Return (X, Y) of the center of cell containing provided text 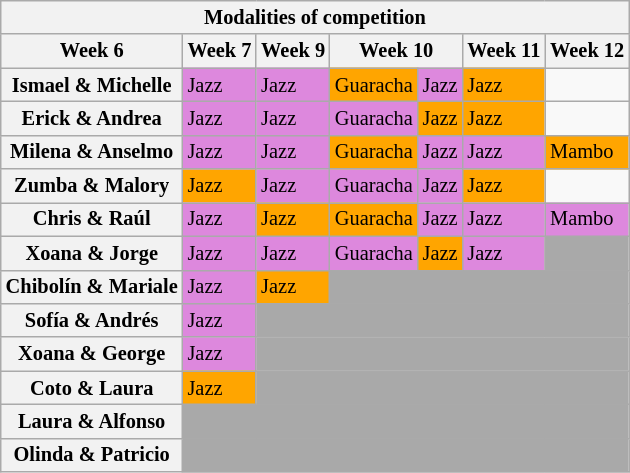
Week 9 (293, 51)
Laura & Alfonso (92, 421)
Week 12 (587, 51)
Zumba & Malory (92, 186)
Xoana & George (92, 354)
Ismael & Michelle (92, 85)
Modalities of competition (315, 17)
Olinda & Patricio (92, 455)
Xoana & Jorge (92, 253)
Chibolín & Mariale (92, 287)
Week 10 (396, 51)
Coto & Laura (92, 388)
Erick & Andrea (92, 118)
Milena & Anselmo (92, 152)
Week 7 (220, 51)
Week 11 (504, 51)
Week 6 (92, 51)
Chris & Raúl (92, 219)
Sofía & Andrés (92, 320)
